Capture the cell that displays the provided text and extract its [x, y] central coordinate. 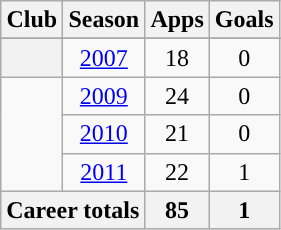
85 [177, 210]
2009 [104, 96]
Season [104, 20]
Club [32, 20]
2007 [104, 58]
18 [177, 58]
24 [177, 96]
2011 [104, 172]
Apps [177, 20]
2010 [104, 134]
Goals [244, 20]
22 [177, 172]
Career totals [73, 210]
21 [177, 134]
